Scan for the cell matching the given text and deliver its (X, Y) coordinate at center. 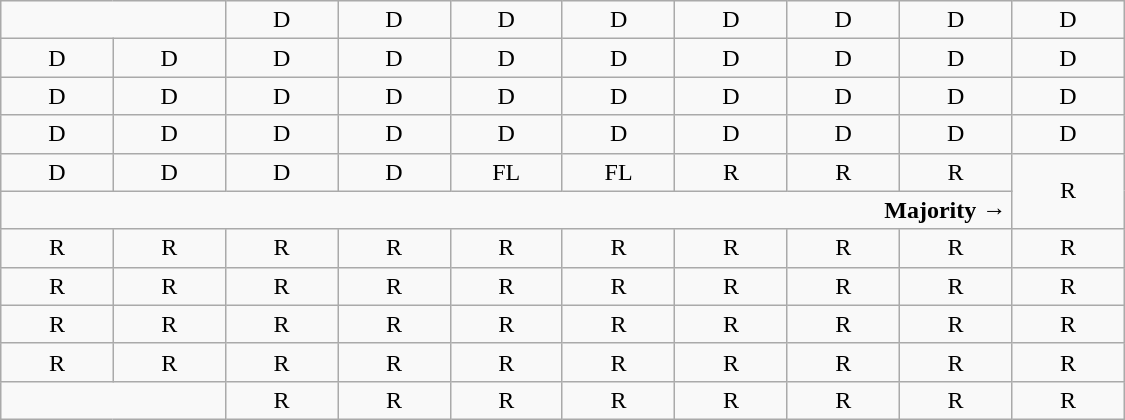
Majority → (506, 210)
